Extract the (x, y) coordinate from the center of the cell holding the provided text.  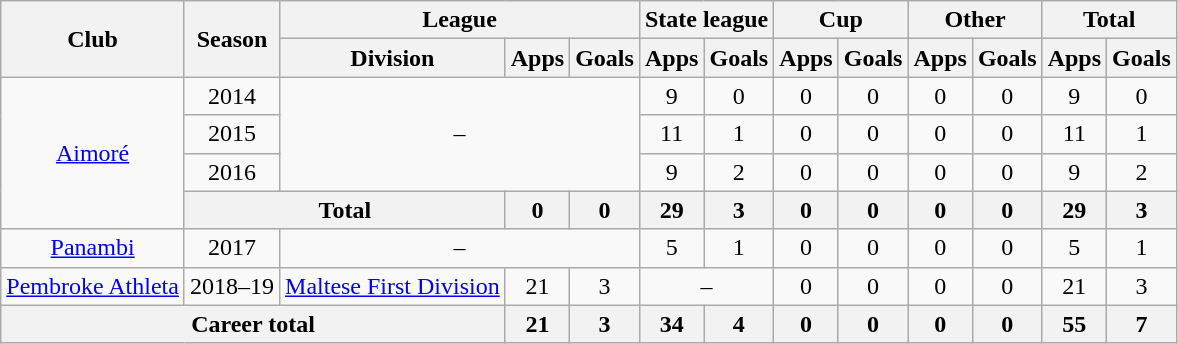
2015 (232, 134)
Pembroke Athleta (93, 286)
Other (975, 20)
Career total (253, 324)
Season (232, 39)
League (460, 20)
4 (739, 324)
2018–19 (232, 286)
34 (671, 324)
Panambi (93, 248)
Division (393, 58)
Maltese First Division (393, 286)
Aimoré (93, 153)
2017 (232, 248)
2014 (232, 96)
2016 (232, 172)
7 (1142, 324)
55 (1074, 324)
Club (93, 39)
State league (706, 20)
Cup (841, 20)
